Find where the given text appears and provide that cell's center as [X, Y] coordinate. 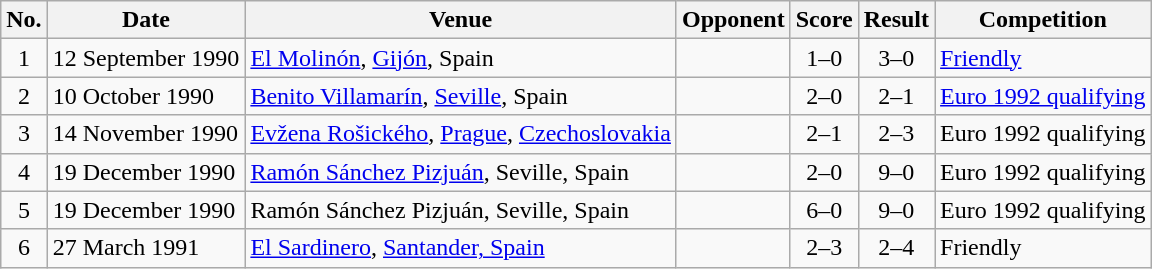
Benito Villamarín, Seville, Spain [461, 96]
Score [824, 20]
El Molinón, Gijón, Spain [461, 58]
Result [896, 20]
1–0 [824, 58]
3–0 [896, 58]
El Sardinero, Santander, Spain [461, 248]
3 [24, 134]
Venue [461, 20]
5 [24, 210]
10 October 1990 [146, 96]
12 September 1990 [146, 58]
14 November 1990 [146, 134]
Competition [1043, 20]
6–0 [824, 210]
2–4 [896, 248]
4 [24, 172]
27 March 1991 [146, 248]
Date [146, 20]
Evžena Rošického, Prague, Czechoslovakia [461, 134]
1 [24, 58]
6 [24, 248]
2 [24, 96]
Opponent [733, 20]
No. [24, 20]
